Provide the (x, y) coordinate of the cell's center where the given text is located.  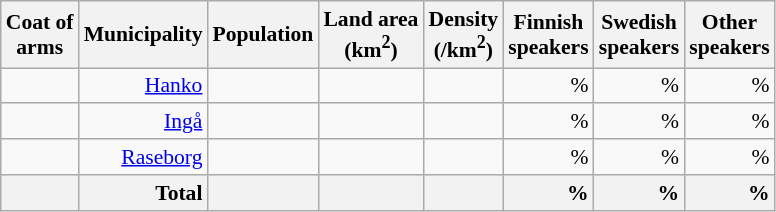
Total (144, 193)
Ingå (144, 122)
Finnishspeakers (548, 34)
Municipality (144, 34)
Land area(km2) (370, 34)
Otherspeakers (729, 34)
Density(/km2) (463, 34)
Swedishspeakers (639, 34)
Raseborg (144, 157)
Hanko (144, 86)
Population (262, 34)
Coat ofarms (40, 34)
